Extract the [x, y] coordinate from the center of the cell holding the provided text.  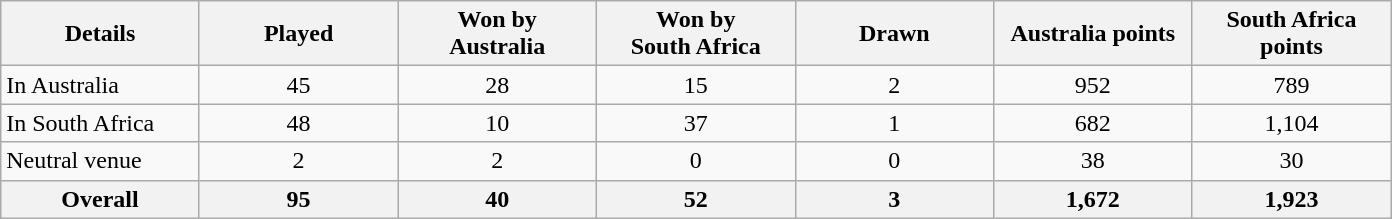
In Australia [100, 85]
1 [894, 123]
3 [894, 199]
Drawn [894, 34]
789 [1292, 85]
Neutral venue [100, 161]
In South Africa [100, 123]
37 [696, 123]
10 [498, 123]
95 [298, 199]
South Africa points [1292, 34]
38 [1094, 161]
Australia points [1094, 34]
Overall [100, 199]
Won bySouth Africa [696, 34]
Won byAustralia [498, 34]
952 [1094, 85]
40 [498, 199]
48 [298, 123]
45 [298, 85]
1,923 [1292, 199]
30 [1292, 161]
52 [696, 199]
Details [100, 34]
1,104 [1292, 123]
682 [1094, 123]
28 [498, 85]
15 [696, 85]
Played [298, 34]
1,672 [1094, 199]
